Return [X, Y] of the center of cell containing provided text 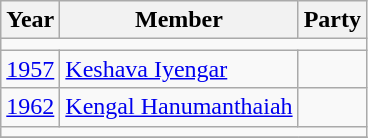
Keshava Iyengar [179, 69]
1962 [30, 107]
Member [179, 20]
Kengal Hanumanthaiah [179, 107]
1957 [30, 69]
Party [332, 20]
Year [30, 20]
